Detect which cell encompasses the target text, then output its [X, Y] center coordinate. 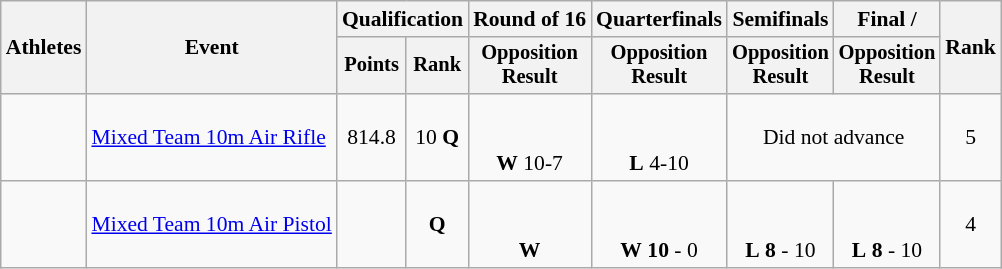
10 Q [437, 138]
814.8 [372, 138]
Mixed Team 10m Air Pistol [211, 224]
Semifinals [780, 19]
4 [970, 224]
L 4-10 [659, 138]
Did not advance [834, 138]
Q [437, 224]
Round of 16 [530, 19]
Points [372, 66]
Quarterfinals [659, 19]
5 [970, 138]
Mixed Team 10m Air Rifle [211, 138]
W [530, 224]
Event [211, 48]
Final / [888, 19]
W 10-7 [530, 138]
W 10 - 0 [659, 224]
Qualification [402, 19]
Athletes [44, 48]
